Find where the given text appears and provide that cell's center as (X, Y) coordinate. 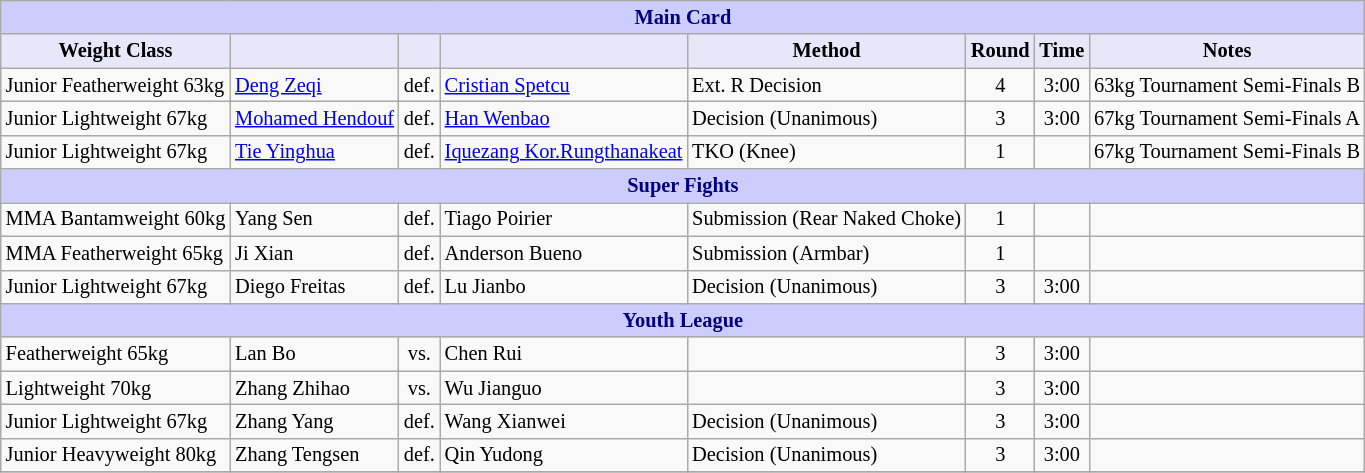
Mohamed Hendouf (314, 118)
Lightweight 70kg (116, 388)
TKO (Knee) (826, 152)
Weight Class (116, 51)
Tie Yinghua (314, 152)
Featherweight 65kg (116, 354)
Zhang Yang (314, 421)
Wang Xianwei (564, 421)
Ext. R Decision (826, 85)
Lan Bo (314, 354)
Super Fights (683, 186)
Han Wenbao (564, 118)
Junior Featherweight 63kg (116, 85)
Round (1000, 51)
Iquezang Kor.Rungthanakeat (564, 152)
Zhang Tengsen (314, 455)
Zhang Zhihao (314, 388)
Main Card (683, 17)
Method (826, 51)
Tiago Poirier (564, 219)
67kg Tournament Semi-Finals B (1227, 152)
Deng Zeqi (314, 85)
63kg Tournament Semi-Finals B (1227, 85)
Qin Yudong (564, 455)
Anderson Bueno (564, 253)
Chen Rui (564, 354)
Yang Sen (314, 219)
Diego Freitas (314, 287)
Wu Jianguo (564, 388)
67kg Tournament Semi-Finals A (1227, 118)
Cristian Spetcu (564, 85)
MMA Featherweight 65kg (116, 253)
4 (1000, 85)
Submission (Armbar) (826, 253)
Submission (Rear Naked Choke) (826, 219)
Lu Jianbo (564, 287)
Ji Xian (314, 253)
Junior Heavyweight 80kg (116, 455)
Time (1062, 51)
Notes (1227, 51)
MMA Bantamweight 60kg (116, 219)
Youth League (683, 320)
